For the text-containing cell, return its midpoint in [X, Y] coordinate format. 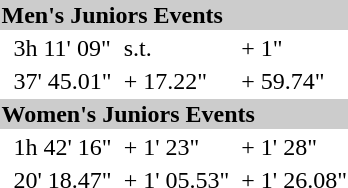
37' 45.01" [62, 81]
3h 11' 09" [62, 48]
+ 1' 23" [176, 147]
Women's Juniors Events [174, 114]
Men's Juniors Events [174, 15]
1h 42' 16" [62, 147]
s.t. [176, 48]
+ 17.22" [176, 81]
